Find where the given text appears and provide that cell's center as [x, y] coordinate. 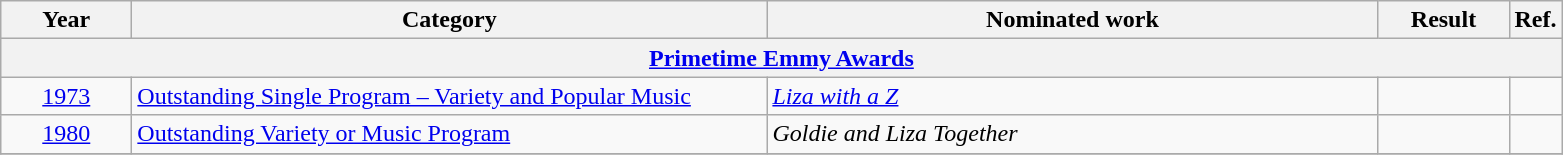
Outstanding Single Program – Variety and Popular Music [450, 96]
Nominated work [1072, 20]
Year [66, 20]
1980 [66, 134]
Goldie and Liza Together [1072, 134]
Outstanding Variety or Music Program [450, 134]
Ref. [1536, 20]
1973 [66, 96]
Liza with a Z [1072, 96]
Primetime Emmy Awards [782, 58]
Category [450, 20]
Result [1444, 20]
